Pinpoint the cell where the given text exists, returning its (x, y) midpoint coordinate. 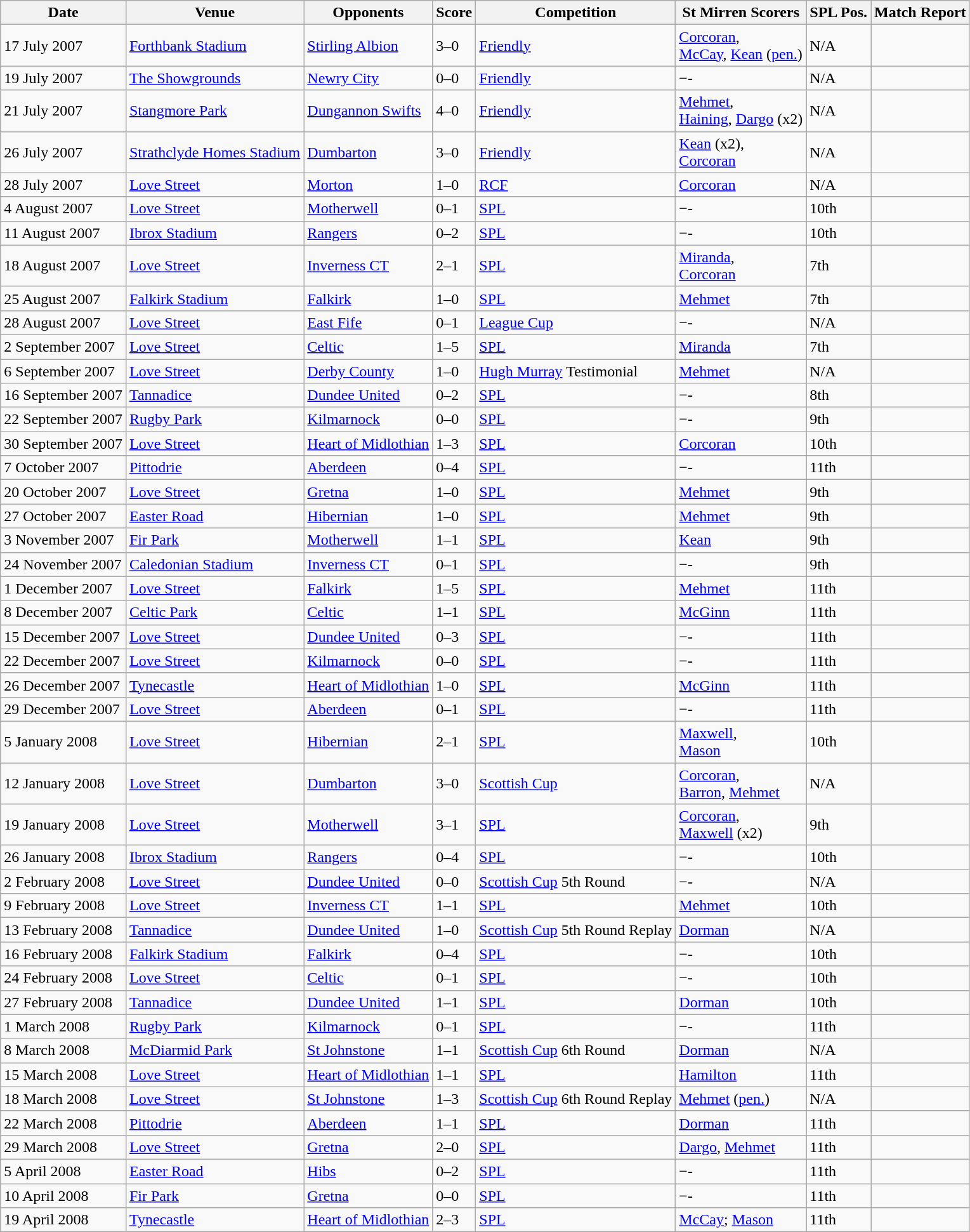
Scottish Cup 6th Round (576, 1050)
28 August 2007 (63, 322)
24 November 2007 (63, 564)
Hugh Murray Testimonial (576, 371)
Corcoran,Maxwell (x2) (741, 825)
4 August 2007 (63, 209)
28 July 2007 (63, 185)
1 December 2007 (63, 588)
2–3 (454, 1220)
Miranda (741, 347)
20 October 2007 (63, 492)
21 July 2007 (63, 110)
Newry City (368, 78)
Forthbank Stadium (214, 46)
Opponents (368, 13)
13 February 2008 (63, 930)
9 February 2008 (63, 906)
25 August 2007 (63, 298)
Kean (741, 540)
RCF (576, 185)
22 December 2007 (63, 661)
3 November 2007 (63, 540)
18 March 2008 (63, 1099)
The Showgrounds (214, 78)
Scottish Cup 6th Round Replay (576, 1099)
Date (63, 13)
15 March 2008 (63, 1075)
Derby County (368, 371)
League Cup (576, 322)
1 March 2008 (63, 1026)
27 October 2007 (63, 516)
30 September 2007 (63, 444)
26 July 2007 (63, 152)
2 February 2008 (63, 882)
Dargo, Mehmet (741, 1147)
26 December 2007 (63, 685)
12 January 2008 (63, 783)
McDiarmid Park (214, 1050)
Scottish Cup 5th Round Replay (576, 930)
Competition (576, 13)
22 March 2008 (63, 1123)
Stirling Albion (368, 46)
Mehmet (pen.) (741, 1099)
18 August 2007 (63, 265)
15 December 2007 (63, 637)
Stangmore Park (214, 110)
26 January 2008 (63, 858)
10 April 2008 (63, 1195)
5 April 2008 (63, 1171)
8 March 2008 (63, 1050)
Caledonian Stadium (214, 564)
Morton (368, 185)
McCay; Mason (741, 1220)
29 December 2007 (63, 709)
Corcoran,Barron, Mehmet (741, 783)
Venue (214, 13)
Mehmet,Haining, Dargo (x2) (741, 110)
24 February 2008 (63, 978)
7 October 2007 (63, 468)
Kean (x2),Corcoran (741, 152)
2–0 (454, 1147)
Celtic Park (214, 613)
5 January 2008 (63, 741)
22 September 2007 (63, 420)
4–0 (454, 110)
8th (839, 395)
Scottish Cup (576, 783)
Match Report (921, 13)
SPL Pos. (839, 13)
11 August 2007 (63, 233)
Hibs (368, 1171)
19 January 2008 (63, 825)
Miranda,Corcoran (741, 265)
Maxwell,Mason (741, 741)
16 September 2007 (63, 395)
Scottish Cup 5th Round (576, 882)
16 February 2008 (63, 954)
8 December 2007 (63, 613)
3–1 (454, 825)
Dungannon Swifts (368, 110)
17 July 2007 (63, 46)
29 March 2008 (63, 1147)
St Mirren Scorers (741, 13)
27 February 2008 (63, 1002)
Strathclyde Homes Stadium (214, 152)
19 July 2007 (63, 78)
19 April 2008 (63, 1220)
6 September 2007 (63, 371)
Corcoran,McCay, Kean (pen.) (741, 46)
Hamilton (741, 1075)
East Fife (368, 322)
2 September 2007 (63, 347)
Score (454, 13)
0–3 (454, 637)
